Identify which cell holds the provided text, then report its (x, y) central coordinate. 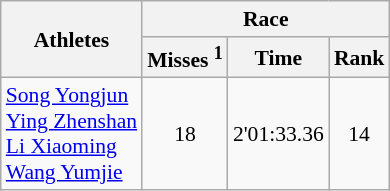
14 (360, 134)
Song YongjunYing ZhenshanLi XiaomingWang Yumjie (72, 134)
Misses 1 (185, 58)
18 (185, 134)
Rank (360, 58)
Time (278, 58)
2'01:33.36 (278, 134)
Race (266, 19)
Athletes (72, 40)
